Output the (X, Y) coordinate of the center of the cell containing the given text.  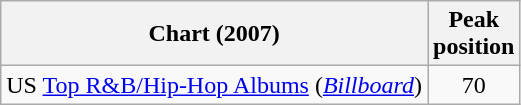
Chart (2007) (214, 34)
Peak position (474, 34)
70 (474, 85)
US Top R&B/Hip-Hop Albums (Billboard) (214, 85)
